Scan for the cell matching the given text and deliver its [X, Y] coordinate at center. 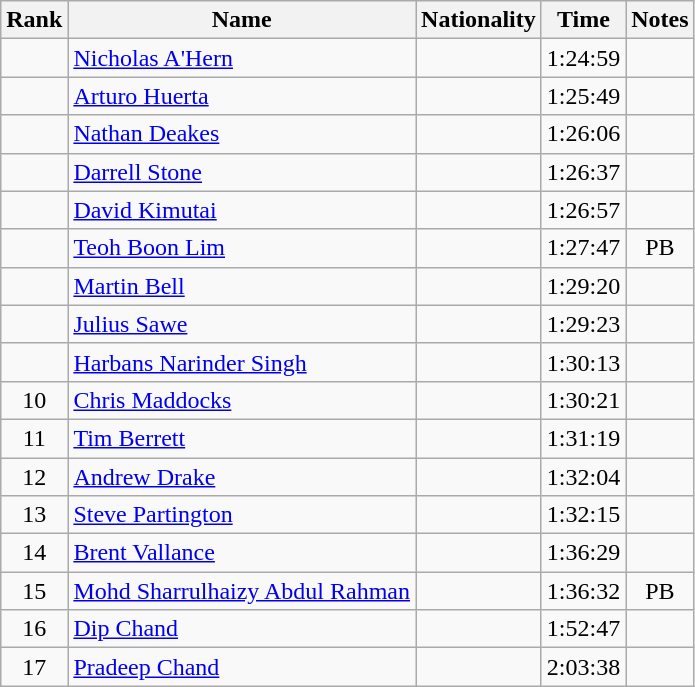
Martin Bell [242, 286]
1:24:59 [583, 58]
Arturo Huerta [242, 96]
Darrell Stone [242, 172]
16 [34, 629]
2:03:38 [583, 667]
Time [583, 20]
10 [34, 400]
1:30:13 [583, 362]
Pradeep Chand [242, 667]
1:32:04 [583, 477]
1:36:32 [583, 591]
1:26:57 [583, 210]
1:26:37 [583, 172]
1:30:21 [583, 400]
Tim Berrett [242, 438]
11 [34, 438]
Steve Partington [242, 515]
1:29:20 [583, 286]
Nathan Deakes [242, 134]
Brent Vallance [242, 553]
Nationality [479, 20]
1:52:47 [583, 629]
Nicholas A'Hern [242, 58]
15 [34, 591]
1:31:19 [583, 438]
David Kimutai [242, 210]
Harbans Narinder Singh [242, 362]
1:29:23 [583, 324]
1:26:06 [583, 134]
13 [34, 515]
Notes [660, 20]
12 [34, 477]
Rank [34, 20]
Name [242, 20]
Andrew Drake [242, 477]
17 [34, 667]
1:36:29 [583, 553]
1:32:15 [583, 515]
1:25:49 [583, 96]
1:27:47 [583, 248]
Dip Chand [242, 629]
Teoh Boon Lim [242, 248]
Julius Sawe [242, 324]
14 [34, 553]
Mohd Sharrulhaizy Abdul Rahman [242, 591]
Chris Maddocks [242, 400]
